Capture the cell that displays the provided text and extract its (X, Y) central coordinate. 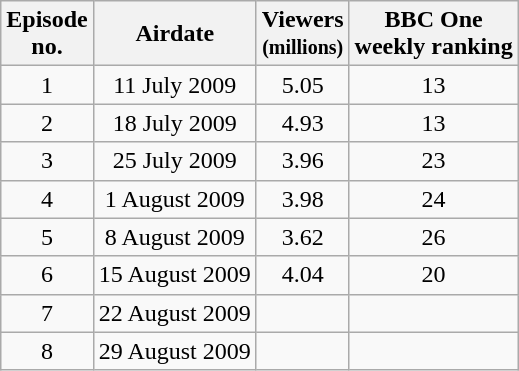
7 (47, 313)
BBC Oneweekly ranking (434, 34)
2 (47, 123)
20 (434, 275)
8 (47, 351)
3.62 (302, 237)
22 August 2009 (174, 313)
1 (47, 85)
5.05 (302, 85)
3.96 (302, 161)
3 (47, 161)
6 (47, 275)
4.04 (302, 275)
Airdate (174, 34)
26 (434, 237)
18 July 2009 (174, 123)
Episodeno. (47, 34)
Viewers(millions) (302, 34)
5 (47, 237)
25 July 2009 (174, 161)
23 (434, 161)
1 August 2009 (174, 199)
4 (47, 199)
11 July 2009 (174, 85)
29 August 2009 (174, 351)
3.98 (302, 199)
15 August 2009 (174, 275)
4.93 (302, 123)
24 (434, 199)
8 August 2009 (174, 237)
